For the text-containing cell, return its midpoint in [x, y] coordinate format. 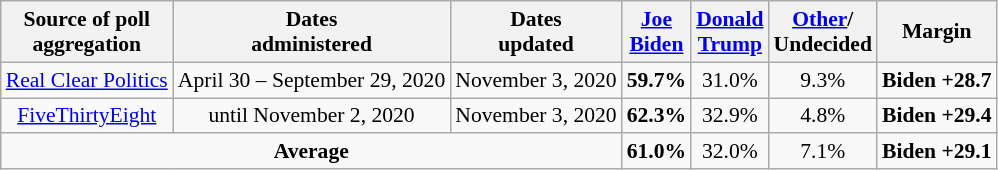
Margin [937, 32]
Dates administered [312, 32]
Biden +29.4 [937, 116]
FiveThirtyEight [87, 116]
32.9% [730, 116]
Biden +28.7 [937, 80]
Average [312, 152]
7.1% [822, 152]
61.0% [656, 152]
Source of pollaggregation [87, 32]
62.3% [656, 116]
31.0% [730, 80]
DonaldTrump [730, 32]
JoeBiden [656, 32]
April 30 – September 29, 2020 [312, 80]
Dates updated [536, 32]
Other/Undecided [822, 32]
59.7% [656, 80]
9.3% [822, 80]
Real Clear Politics [87, 80]
until November 2, 2020 [312, 116]
Biden +29.1 [937, 152]
32.0% [730, 152]
4.8% [822, 116]
